Extract the [X, Y] coordinate from the center of the cell holding the provided text.  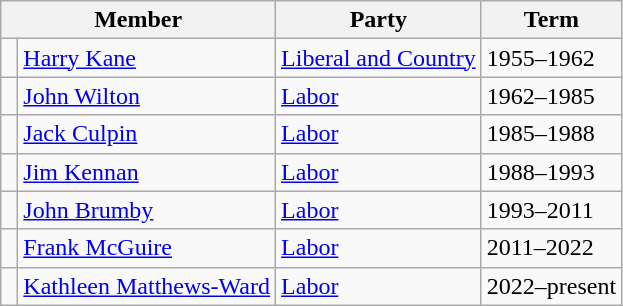
2022–present [551, 286]
1988–1993 [551, 172]
John Wilton [147, 96]
Jack Culpin [147, 134]
Frank McGuire [147, 248]
1993–2011 [551, 210]
Jim Kennan [147, 172]
John Brumby [147, 210]
1955–1962 [551, 58]
2011–2022 [551, 248]
Member [138, 20]
Harry Kane [147, 58]
Liberal and Country [379, 58]
Party [379, 20]
Kathleen Matthews-Ward [147, 286]
1985–1988 [551, 134]
Term [551, 20]
1962–1985 [551, 96]
